From the cell containing the given text, extract its center point as [x, y] coordinate. 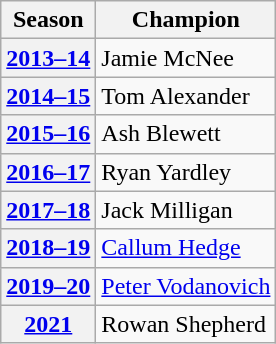
Champion [186, 20]
Ash Blewett [186, 134]
Rowan Shepherd [186, 324]
2021 [48, 324]
2018–19 [48, 248]
2017–18 [48, 210]
2013–14 [48, 58]
2014–15 [48, 96]
2016–17 [48, 172]
Callum Hedge [186, 248]
2019–20 [48, 286]
Jamie McNee [186, 58]
2015–16 [48, 134]
Ryan Yardley [186, 172]
Peter Vodanovich [186, 286]
Season [48, 20]
Jack Milligan [186, 210]
Tom Alexander [186, 96]
